From the cell containing the given text, extract its center point as (X, Y) coordinate. 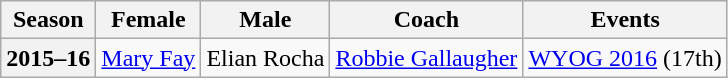
WYOG 2016 (17th) (625, 58)
Coach (426, 20)
Elian Rocha (266, 58)
Robbie Gallaugher (426, 58)
Male (266, 20)
2015–16 (48, 58)
Mary Fay (148, 58)
Female (148, 20)
Events (625, 20)
Season (48, 20)
